Return the (x, y) coordinate for the center point of the cell that contains the specified text.  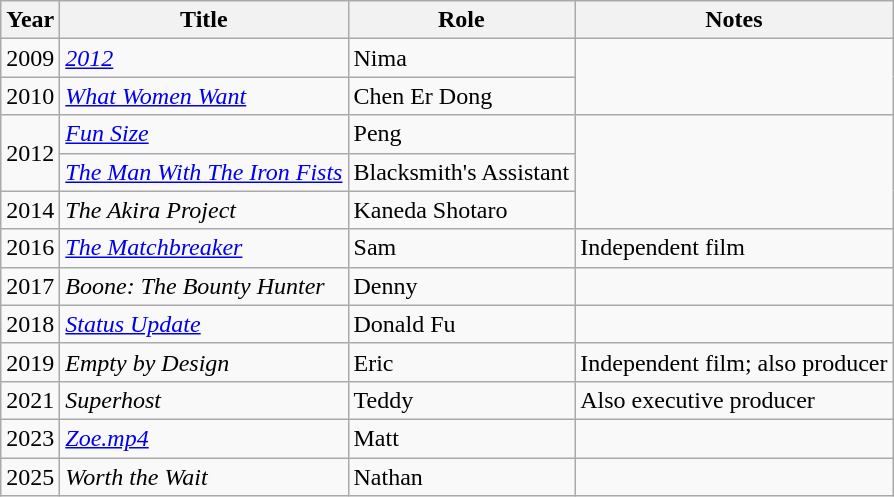
What Women Want (204, 96)
2025 (30, 477)
2014 (30, 210)
Eric (462, 362)
2009 (30, 58)
Kaneda Shotaro (462, 210)
Title (204, 20)
Year (30, 20)
Independent film (734, 248)
Teddy (462, 400)
Boone: The Bounty Hunter (204, 286)
Superhost (204, 400)
Role (462, 20)
Notes (734, 20)
Empty by Design (204, 362)
2023 (30, 438)
The Matchbreaker (204, 248)
Blacksmith's Assistant (462, 172)
2019 (30, 362)
Zoe.mp4 (204, 438)
2010 (30, 96)
The Man With The Iron Fists (204, 172)
The Akira Project (204, 210)
Fun Size (204, 134)
2017 (30, 286)
Nathan (462, 477)
Also executive producer (734, 400)
Sam (462, 248)
Nima (462, 58)
Denny (462, 286)
Peng (462, 134)
Status Update (204, 324)
Donald Fu (462, 324)
Worth the Wait (204, 477)
2016 (30, 248)
Matt (462, 438)
2021 (30, 400)
Independent film; also producer (734, 362)
Chen Er Dong (462, 96)
2018 (30, 324)
